Pinpoint the cell where the given text exists, returning its (X, Y) midpoint coordinate. 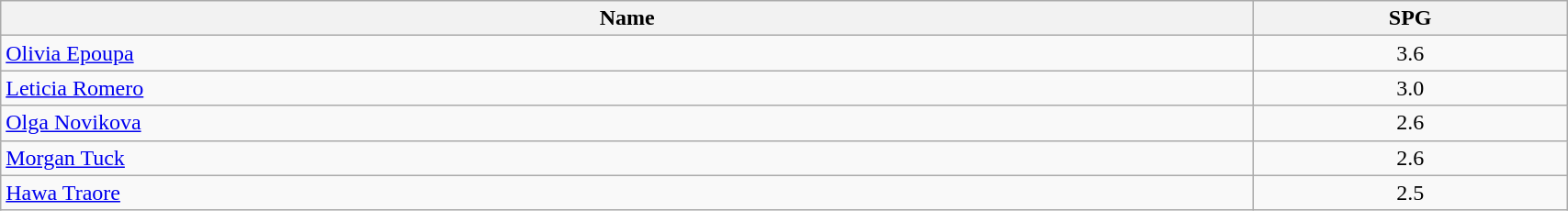
Hawa Traore (627, 193)
Leticia Romero (627, 88)
3.6 (1411, 53)
Olivia Epoupa (627, 53)
Name (627, 18)
2.5 (1411, 193)
3.0 (1411, 88)
SPG (1411, 18)
Olga Novikova (627, 123)
Morgan Tuck (627, 158)
